Provide the (X, Y) coordinate of the cell's center where the given text is located.  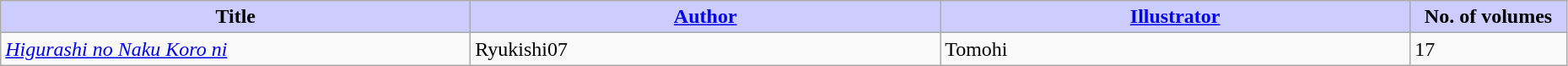
Higurashi no Naku Koro ni (236, 49)
Tomohi (1176, 49)
No. of volumes (1489, 17)
Ryukishi07 (705, 49)
Illustrator (1176, 17)
17 (1489, 49)
Author (705, 17)
Title (236, 17)
